Determine the [x, y] coordinate at the center of the cell enclosing the given text.  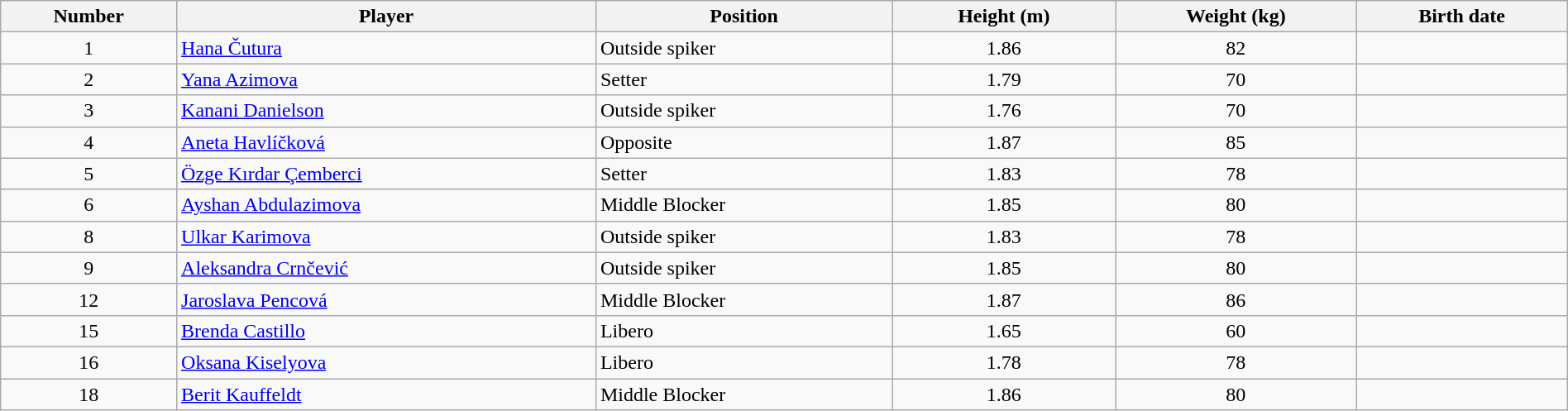
Yana Azimova [387, 79]
9 [89, 268]
1.65 [1004, 331]
1 [89, 48]
15 [89, 331]
82 [1236, 48]
Weight (kg) [1236, 17]
6 [89, 205]
Number [89, 17]
Ulkar Karimova [387, 237]
18 [89, 394]
1.78 [1004, 362]
Jaroslava Pencová [387, 299]
Position [743, 17]
Brenda Castillo [387, 331]
2 [89, 79]
Player [387, 17]
Opposite [743, 142]
Ayshan Abdulazimova [387, 205]
Oksana Kiselyova [387, 362]
85 [1236, 142]
Hana Čutura [387, 48]
5 [89, 174]
86 [1236, 299]
Birth date [1462, 17]
12 [89, 299]
Berit Kauffeldt [387, 394]
4 [89, 142]
60 [1236, 331]
16 [89, 362]
8 [89, 237]
Kanani Danielson [387, 111]
3 [89, 111]
Height (m) [1004, 17]
Özge Kırdar Çemberci [387, 174]
Aneta Havlíčková [387, 142]
Aleksandra Crnčević [387, 268]
1.79 [1004, 79]
1.76 [1004, 111]
